Extract the (X, Y) coordinate from the center of the cell holding the provided text.  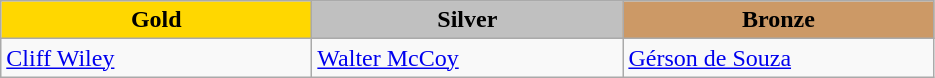
Gold (156, 20)
Silver (468, 20)
Bronze (778, 20)
Walter McCoy (468, 58)
Gérson de Souza (778, 58)
Cliff Wiley (156, 58)
